Scan for the cell matching the given text and deliver its (X, Y) coordinate at center. 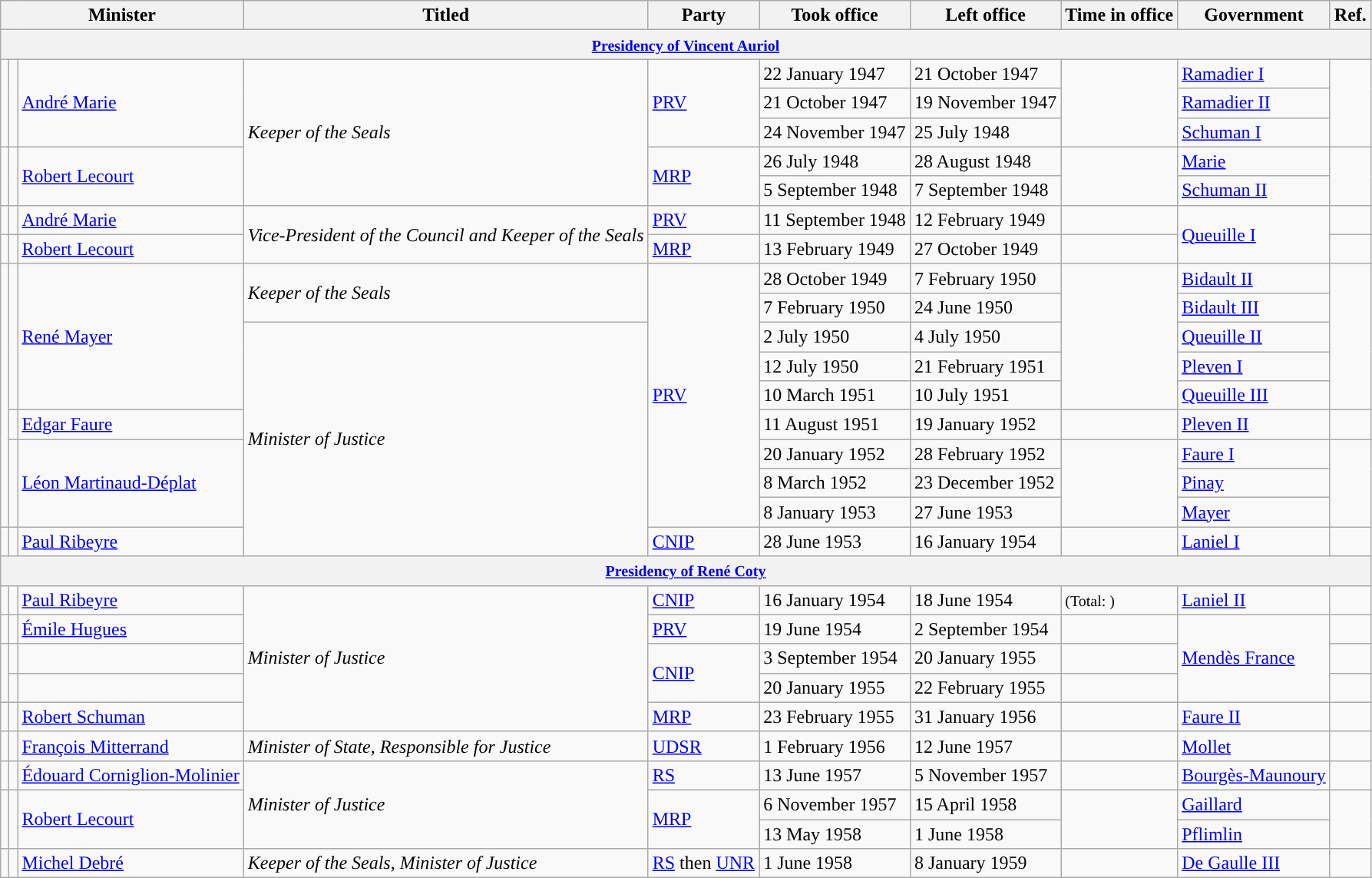
11 September 1948 (835, 220)
22 February 1955 (985, 687)
Left office (985, 15)
Ramadier II (1255, 103)
12 July 1950 (835, 366)
Faure II (1255, 717)
Edgar Faure (131, 425)
12 February 1949 (985, 220)
3 September 1954 (835, 658)
1 February 1956 (835, 746)
23 February 1955 (835, 717)
Bidault II (1255, 278)
27 October 1949 (985, 249)
18 June 1954 (985, 600)
26 July 1948 (835, 161)
Presidency of René Coty (686, 571)
Mayer (1255, 512)
Queuille I (1255, 234)
12 June 1957 (985, 746)
28 June 1953 (835, 542)
28 October 1949 (835, 278)
8 March 1952 (835, 483)
Ref. (1350, 15)
Mollet (1255, 746)
15 April 1958 (985, 804)
19 November 1947 (985, 103)
Presidency of Vincent Auriol (686, 45)
Schuman II (1255, 191)
(Total: ) (1119, 600)
Émile Hugues (131, 629)
Queuille III (1255, 396)
Government (1255, 15)
23 December 1952 (985, 483)
Laniel II (1255, 600)
Édouard Corniglion-Molinier (131, 775)
19 January 1952 (985, 425)
5 September 1948 (835, 191)
27 June 1953 (985, 512)
Schuman I (1255, 132)
31 January 1956 (985, 717)
Pleven II (1255, 425)
René Mayer (131, 336)
Queuille II (1255, 336)
2 September 1954 (985, 629)
Pinay (1255, 483)
Took office (835, 15)
RS then UNR (703, 863)
Pflimlin (1255, 833)
Robert Schuman (131, 717)
Keeper of the Seals, Minister of Justice (445, 863)
24 November 1947 (835, 132)
Vice-President of the Council and Keeper of the Seals (445, 234)
UDSR (703, 746)
Bidault III (1255, 307)
7 September 1948 (985, 191)
5 November 1957 (985, 775)
10 March 1951 (835, 396)
Pleven I (1255, 366)
François Mitterrand (131, 746)
Laniel I (1255, 542)
25 July 1948 (985, 132)
13 February 1949 (835, 249)
Faure I (1255, 454)
Ramadier I (1255, 74)
Titled (445, 15)
Minister (122, 15)
13 May 1958 (835, 833)
13 June 1957 (835, 775)
21 February 1951 (985, 366)
Léon Martinaud-Déplat (131, 483)
8 January 1959 (985, 863)
Bourgès-Maunoury (1255, 775)
Party (703, 15)
Minister of State, Responsible for Justice (445, 746)
2 July 1950 (835, 336)
4 July 1950 (985, 336)
11 August 1951 (835, 425)
20 January 1952 (835, 454)
28 August 1948 (985, 161)
De Gaulle III (1255, 863)
28 February 1952 (985, 454)
RS (703, 775)
22 January 1947 (835, 74)
19 June 1954 (835, 629)
10 July 1951 (985, 396)
24 June 1950 (985, 307)
6 November 1957 (835, 804)
Gaillard (1255, 804)
Michel Debré (131, 863)
Mendès France (1255, 658)
Marie (1255, 161)
8 January 1953 (835, 512)
Time in office (1119, 15)
